Pinpoint the cell where the given text exists, returning its [x, y] midpoint coordinate. 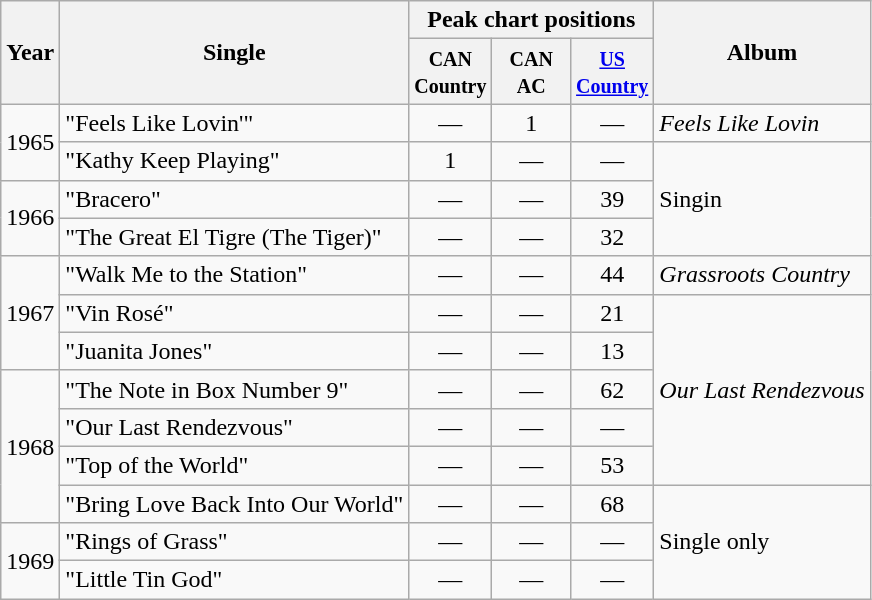
"Top of the World" [234, 465]
"Juanita Jones" [234, 351]
"Kathy Keep Playing" [234, 161]
"Rings of Grass" [234, 542]
Peak chart positions [532, 20]
US Country [612, 72]
21 [612, 313]
62 [612, 389]
CAN Country [450, 72]
"Bracero" [234, 199]
"Bring Love Back Into Our World" [234, 503]
Grassroots Country [762, 275]
"Walk Me to the Station" [234, 275]
"Vin Rosé" [234, 313]
Single only [762, 541]
"The Great El Tigre (The Tiger)" [234, 237]
"Feels Like Lovin'" [234, 123]
1968 [30, 446]
32 [612, 237]
1965 [30, 142]
Album [762, 52]
"The Note in Box Number 9" [234, 389]
44 [612, 275]
Feels Like Lovin [762, 123]
Single [234, 52]
53 [612, 465]
Our Last Rendezvous [762, 389]
1969 [30, 561]
39 [612, 199]
Singin [762, 199]
"Little Tin God" [234, 580]
1967 [30, 313]
Year [30, 52]
1966 [30, 218]
68 [612, 503]
CAN AC [532, 72]
"Our Last Rendezvous" [234, 427]
13 [612, 351]
